Return the [X, Y] coordinate for the center point of the cell that contains the specified text.  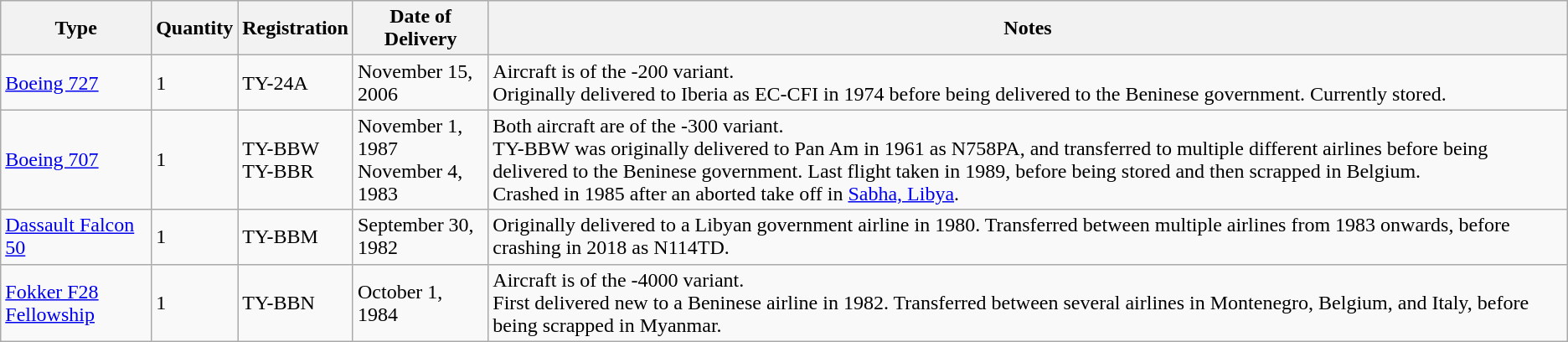
Boeing 727 [76, 82]
Aircraft is of the -200 variant.Originally delivered to Iberia as EC-CFI in 1974 before being delivered to the Beninese government. Currently stored. [1028, 82]
September 30, 1982 [420, 236]
TY-24A [296, 82]
TY-BBM [296, 236]
October 1, 1984 [420, 303]
Type [76, 28]
Date of Delivery [420, 28]
November 15, 2006 [420, 82]
TY-BBN [296, 303]
November 1, 1987November 4, 1983 [420, 159]
Fokker F28 Fellowship [76, 303]
Notes [1028, 28]
Quantity [194, 28]
Registration [296, 28]
TY-BBWTY-BBR [296, 159]
Dassault Falcon 50 [76, 236]
Boeing 707 [76, 159]
